Determine the [x, y] coordinate at the center of the cell enclosing the given text.  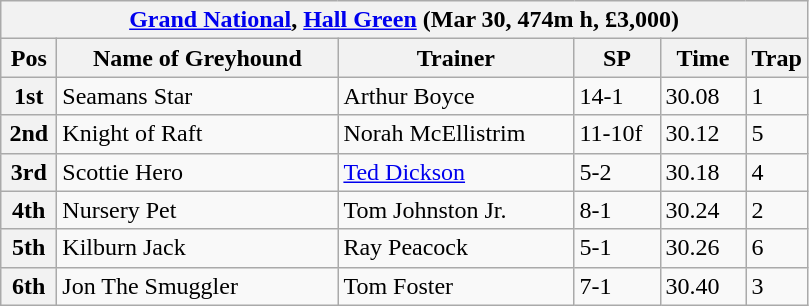
Tom Johnston Jr. [456, 210]
30.40 [703, 286]
5-1 [617, 248]
1 [776, 96]
3rd [29, 172]
Ray Peacock [456, 248]
30.24 [703, 210]
7-1 [617, 286]
14-1 [617, 96]
SP [617, 58]
Jon The Smuggler [198, 286]
30.26 [703, 248]
30.18 [703, 172]
4th [29, 210]
Knight of Raft [198, 134]
5 [776, 134]
Grand National, Hall Green (Mar 30, 474m h, £3,000) [404, 20]
Norah McEllistrim [456, 134]
Name of Greyhound [198, 58]
Scottie Hero [198, 172]
3 [776, 286]
Tom Foster [456, 286]
2 [776, 210]
5-2 [617, 172]
30.12 [703, 134]
6th [29, 286]
4 [776, 172]
Pos [29, 58]
Seamans Star [198, 96]
1st [29, 96]
6 [776, 248]
Nursery Pet [198, 210]
Ted Dickson [456, 172]
Arthur Boyce [456, 96]
8-1 [617, 210]
Time [703, 58]
30.08 [703, 96]
Kilburn Jack [198, 248]
11-10f [617, 134]
Trap [776, 58]
Trainer [456, 58]
2nd [29, 134]
5th [29, 248]
